Extract the [x, y] coordinate from the center of the cell holding the provided text.  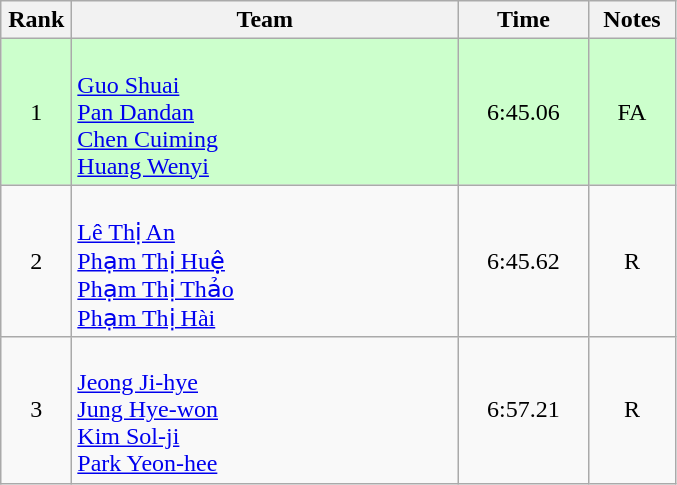
6:57.21 [524, 410]
Jeong Ji-hyeJung Hye-wonKim Sol-jiPark Yeon-hee [265, 410]
Lê Thị AnPhạm Thị HuệPhạm Thị ThảoPhạm Thị Hài [265, 261]
6:45.62 [524, 261]
Team [265, 20]
Notes [632, 20]
Rank [36, 20]
2 [36, 261]
Guo ShuaiPan DandanChen CuimingHuang Wenyi [265, 112]
6:45.06 [524, 112]
FA [632, 112]
Time [524, 20]
1 [36, 112]
3 [36, 410]
